Return the (X, Y) coordinate for the center point of the cell that contains the specified text.  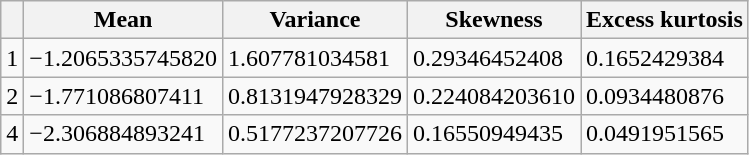
0.224084203610 (494, 96)
−2.306884893241 (124, 134)
0.5177237207726 (314, 134)
1 (12, 58)
Skewness (494, 20)
4 (12, 134)
Mean (124, 20)
0.16550949435 (494, 134)
−1.2065335745820 (124, 58)
0.0491951565 (665, 134)
Variance (314, 20)
0.8131947928329 (314, 96)
2 (12, 96)
0.1652429384 (665, 58)
1.607781034581 (314, 58)
0.0934480876 (665, 96)
0.29346452408 (494, 58)
−1.771086807411 (124, 96)
Excess kurtosis (665, 20)
